For the text-containing cell, return its midpoint in (x, y) coordinate format. 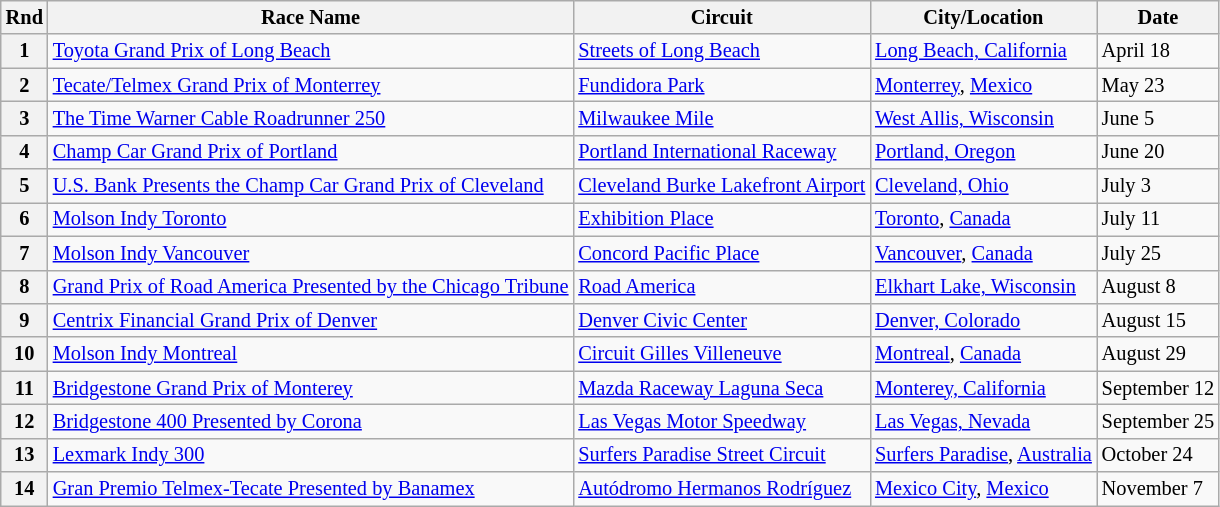
14 (24, 489)
Lexmark Indy 300 (311, 455)
Race Name (311, 17)
7 (24, 253)
July 3 (1158, 186)
City/Location (984, 17)
June 20 (1158, 152)
Molson Indy Vancouver (311, 253)
August 8 (1158, 287)
8 (24, 287)
The Time Warner Cable Roadrunner 250 (311, 118)
Denver, Colorado (984, 320)
Surfers Paradise Street Circuit (722, 455)
October 24 (1158, 455)
Champ Car Grand Prix of Portland (311, 152)
Montreal, Canada (984, 354)
Circuit Gilles Villeneuve (722, 354)
3 (24, 118)
Toronto, Canada (984, 219)
12 (24, 421)
Road America (722, 287)
Surfers Paradise, Australia (984, 455)
13 (24, 455)
Molson Indy Toronto (311, 219)
4 (24, 152)
Long Beach, California (984, 51)
Las Vegas, Nevada (984, 421)
Concord Pacific Place (722, 253)
Las Vegas Motor Speedway (722, 421)
Molson Indy Montreal (311, 354)
6 (24, 219)
Mazda Raceway Laguna Seca (722, 388)
Elkhart Lake, Wisconsin (984, 287)
1 (24, 51)
Bridgestone 400 Presented by Corona (311, 421)
July 25 (1158, 253)
Portland, Oregon (984, 152)
5 (24, 186)
June 5 (1158, 118)
Monterey, California (984, 388)
September 25 (1158, 421)
Monterrey, Mexico (984, 85)
Cleveland Burke Lakefront Airport (722, 186)
Gran Premio Telmex-Tecate Presented by Banamex (311, 489)
November 7 (1158, 489)
Milwaukee Mile (722, 118)
Bridgestone Grand Prix of Monterey (311, 388)
Exhibition Place (722, 219)
10 (24, 354)
August 15 (1158, 320)
July 11 (1158, 219)
2 (24, 85)
Centrix Financial Grand Prix of Denver (311, 320)
August 29 (1158, 354)
Circuit (722, 17)
April 18 (1158, 51)
Portland International Raceway (722, 152)
May 23 (1158, 85)
Grand Prix of Road America Presented by the Chicago Tribune (311, 287)
Rnd (24, 17)
Date (1158, 17)
U.S. Bank Presents the Champ Car Grand Prix of Cleveland (311, 186)
Fundidora Park (722, 85)
Mexico City, Mexico (984, 489)
Toyota Grand Prix of Long Beach (311, 51)
Denver Civic Center (722, 320)
11 (24, 388)
Vancouver, Canada (984, 253)
Autódromo Hermanos Rodríguez (722, 489)
9 (24, 320)
West Allis, Wisconsin (984, 118)
Tecate/Telmex Grand Prix of Monterrey (311, 85)
Streets of Long Beach (722, 51)
Cleveland, Ohio (984, 186)
September 12 (1158, 388)
